Locate the cell with the specified text and output its [X, Y] center coordinate. 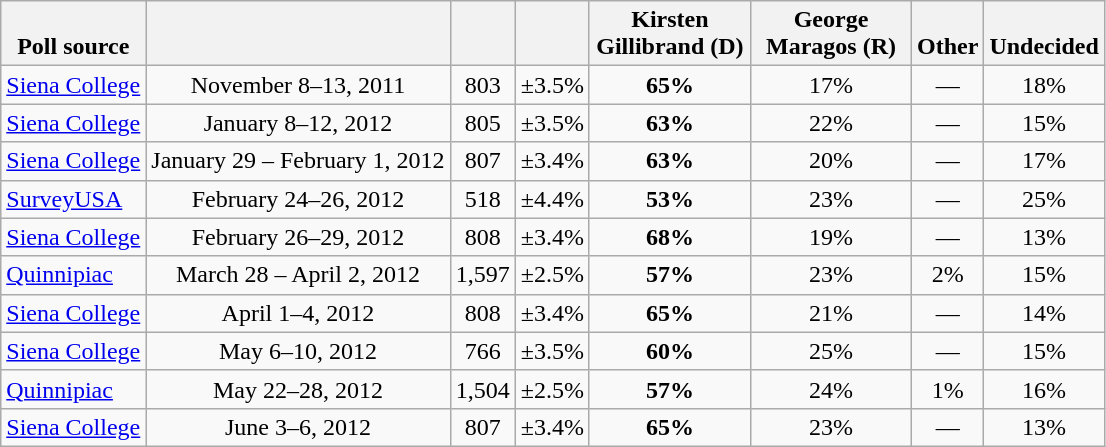
14% [1044, 313]
2% [948, 275]
Undecided [1044, 34]
May 6–10, 2012 [298, 351]
1% [948, 389]
24% [830, 389]
22% [830, 123]
January 29 – February 1, 2012 [298, 161]
16% [1044, 389]
518 [482, 199]
803 [482, 85]
February 26–29, 2012 [298, 237]
April 1–4, 2012 [298, 313]
53% [670, 199]
June 3–6, 2012 [298, 427]
766 [482, 351]
60% [670, 351]
SurveyUSA [74, 199]
February 24–26, 2012 [298, 199]
Other [948, 34]
19% [830, 237]
May 22–28, 2012 [298, 389]
18% [1044, 85]
1,504 [482, 389]
1,597 [482, 275]
±4.4% [552, 199]
March 28 – April 2, 2012 [298, 275]
Poll source [74, 34]
20% [830, 161]
GeorgeMaragos (R) [830, 34]
805 [482, 123]
68% [670, 237]
January 8–12, 2012 [298, 123]
21% [830, 313]
November 8–13, 2011 [298, 85]
KirstenGillibrand (D) [670, 34]
